Output the [X, Y] coordinate of the center of the cell containing the given text.  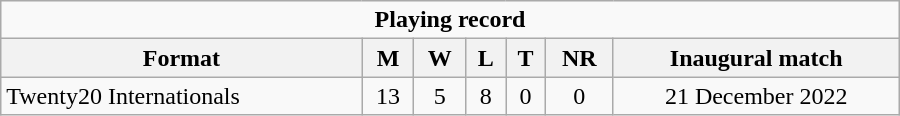
8 [486, 96]
Twenty20 Internationals [182, 96]
L [486, 58]
5 [440, 96]
M [388, 58]
NR [580, 58]
Inaugural match [756, 58]
W [440, 58]
21 December 2022 [756, 96]
T [526, 58]
Format [182, 58]
13 [388, 96]
Playing record [450, 20]
